Locate the cell with the specified text and output its (X, Y) center coordinate. 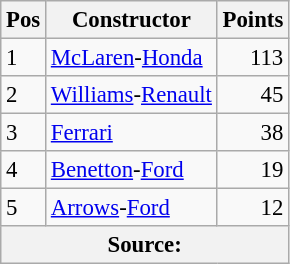
Pos (24, 20)
Williams-Renault (132, 95)
Source: (145, 245)
Constructor (132, 20)
2 (24, 95)
McLaren-Honda (132, 58)
Ferrari (132, 133)
Benetton-Ford (132, 170)
Arrows-Ford (132, 208)
1 (24, 58)
113 (252, 58)
3 (24, 133)
19 (252, 170)
38 (252, 133)
4 (24, 170)
Points (252, 20)
12 (252, 208)
45 (252, 95)
5 (24, 208)
